Return the (x, y) coordinate for the center point of the cell that contains the specified text.  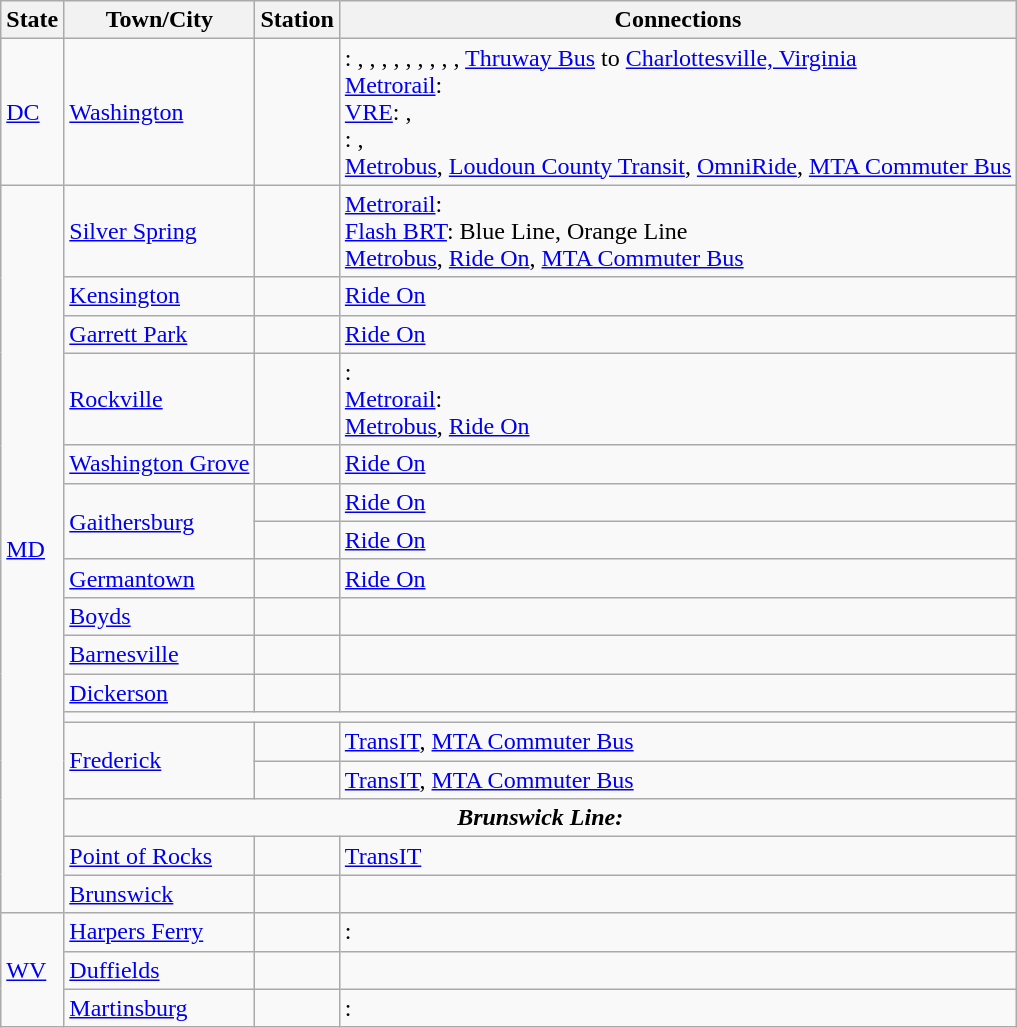
Barnesville (160, 654)
Rockville (160, 399)
Metrorail: Flash BRT: Blue Line, Orange Line Metrobus, Ride On, MTA Commuter Bus (678, 231)
Town/City (160, 20)
DC (32, 112)
Brunswick (160, 894)
Boyds (160, 616)
TransIT (678, 856)
: Metrorail: Metrobus, Ride On (678, 399)
Germantown (160, 578)
State (32, 20)
Duffields (160, 970)
Garrett Park (160, 334)
Station (297, 20)
Silver Spring (160, 231)
Gaithersburg (160, 521)
WV (32, 970)
Washington (160, 112)
Dickerson (160, 693)
Kensington (160, 296)
MD (32, 549)
Brunswick Line: (540, 818)
Connections (678, 20)
Martinsburg (160, 1008)
Harpers Ferry (160, 932)
Frederick (160, 761)
: , , , , , , , , , Thruway Bus to Charlottesville, Virginia Metrorail: VRE: , : , Metrobus, Loudoun County Transit, OmniRide, MTA Commuter Bus (678, 112)
Point of Rocks (160, 856)
Washington Grove (160, 464)
